Return (x, y) of the center of cell containing provided text 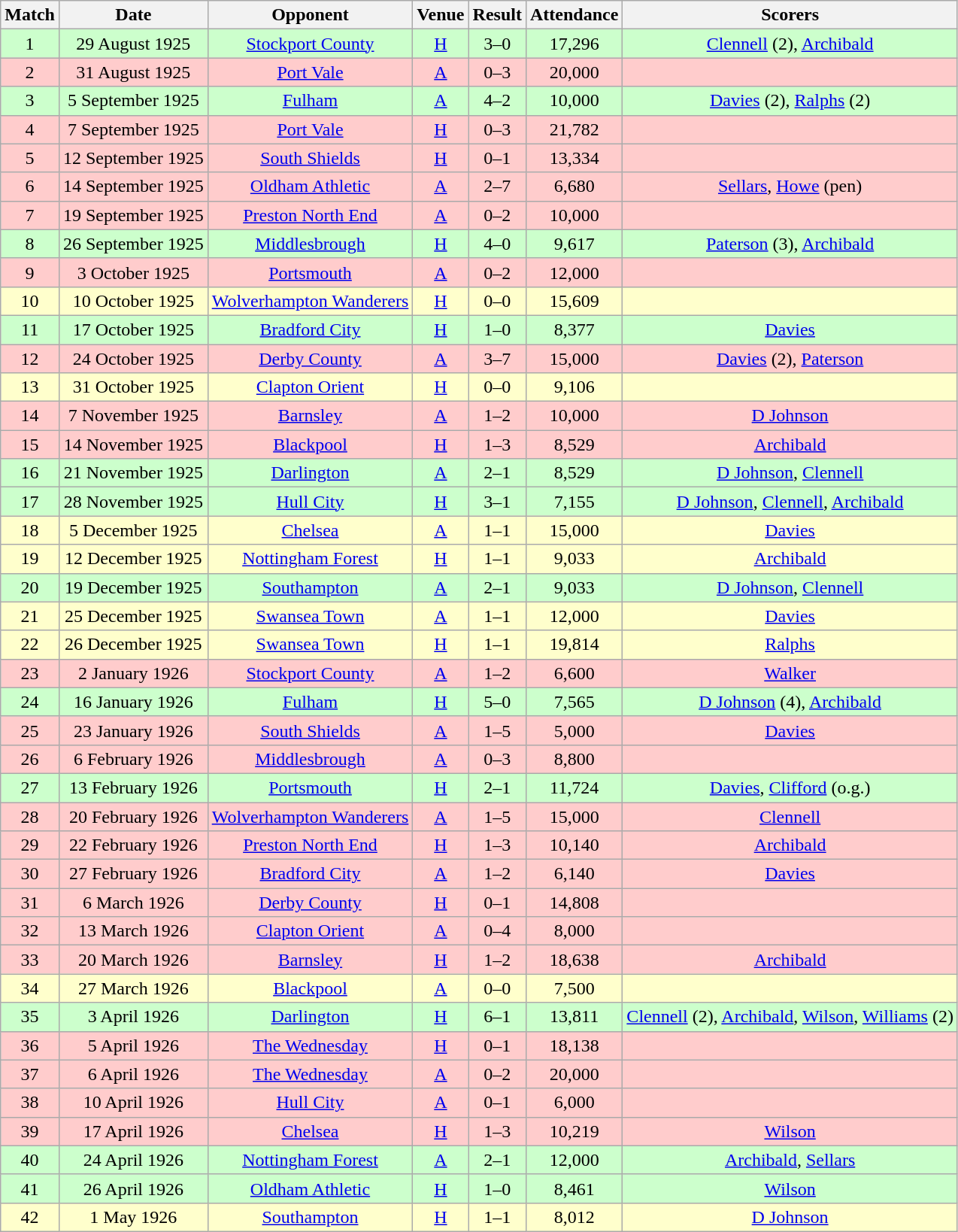
8,000 (574, 931)
31 August 1925 (133, 72)
27 (30, 787)
2 (30, 72)
27 February 1926 (133, 874)
25 (30, 730)
27 March 1926 (133, 988)
38 (30, 1103)
12 December 1925 (133, 559)
7 September 1925 (133, 129)
8,461 (574, 1188)
3–1 (497, 502)
3–0 (497, 44)
26 (30, 759)
8 (30, 244)
13,334 (574, 158)
32 (30, 931)
17 (30, 502)
3 (30, 101)
5 December 1925 (133, 530)
13 February 1926 (133, 787)
5,000 (574, 730)
20 (30, 587)
21 (30, 616)
6–1 (497, 1017)
Davies (2), Ralphs (2) (790, 101)
25 December 1925 (133, 616)
7,500 (574, 988)
35 (30, 1017)
29 (30, 845)
6 April 1926 (133, 1074)
16 January 1926 (133, 702)
9,106 (574, 387)
36 (30, 1045)
14,808 (574, 903)
Walker (790, 673)
Attendance (574, 15)
2–7 (497, 187)
17 October 1925 (133, 329)
6,600 (574, 673)
17,296 (574, 44)
Sellars, Howe (pen) (790, 187)
16 (30, 473)
19 (30, 559)
34 (30, 988)
Paterson (3), Archibald (790, 244)
12 September 1925 (133, 158)
21,782 (574, 129)
6,680 (574, 187)
29 August 1925 (133, 44)
8,800 (574, 759)
3 April 1926 (133, 1017)
4–0 (497, 244)
5–0 (497, 702)
0–4 (497, 931)
1 (30, 44)
13 March 1926 (133, 931)
13 (30, 387)
18,138 (574, 1045)
31 (30, 903)
6 (30, 187)
30 (30, 874)
4–2 (497, 101)
26 December 1925 (133, 645)
14 (30, 416)
6 March 1926 (133, 903)
8,012 (574, 1217)
24 April 1926 (133, 1160)
19 December 1925 (133, 587)
10 (30, 301)
8,377 (574, 329)
15 (30, 445)
28 (30, 816)
D Johnson (4), Archibald (790, 702)
15,609 (574, 301)
6 February 1926 (133, 759)
22 February 1926 (133, 845)
14 September 1925 (133, 187)
39 (30, 1131)
Date (133, 15)
10,140 (574, 845)
31 October 1925 (133, 387)
12 (30, 359)
7,565 (574, 702)
Venue (441, 15)
42 (30, 1217)
6,140 (574, 874)
Match (30, 15)
18,638 (574, 960)
28 November 1925 (133, 502)
Opponent (310, 15)
3–7 (497, 359)
9 (30, 272)
18 (30, 530)
2 January 1926 (133, 673)
Archibald, Sellars (790, 1160)
3 October 1925 (133, 272)
Result (497, 15)
21 November 1925 (133, 473)
11 (30, 329)
9,617 (574, 244)
23 January 1926 (133, 730)
26 April 1926 (133, 1188)
10 October 1925 (133, 301)
20 February 1926 (133, 816)
14 November 1925 (133, 445)
Clennell (790, 816)
17 April 1926 (133, 1131)
5 September 1925 (133, 101)
10 April 1926 (133, 1103)
13,811 (574, 1017)
19 September 1925 (133, 215)
6,000 (574, 1103)
Clennell (2), Archibald, Wilson, Williams (2) (790, 1017)
Clennell (2), Archibald (790, 44)
4 (30, 129)
26 September 1925 (133, 244)
33 (30, 960)
7 (30, 215)
24 October 1925 (133, 359)
5 April 1926 (133, 1045)
24 (30, 702)
Ralphs (790, 645)
22 (30, 645)
Davies, Clifford (o.g.) (790, 787)
23 (30, 673)
11,724 (574, 787)
Davies (2), Paterson (790, 359)
7 November 1925 (133, 416)
D Johnson, Clennell, Archibald (790, 502)
19,814 (574, 645)
10,219 (574, 1131)
20 March 1926 (133, 960)
1 May 1926 (133, 1217)
37 (30, 1074)
Scorers (790, 15)
7,155 (574, 502)
41 (30, 1188)
40 (30, 1160)
5 (30, 158)
